Pinpoint the cell where the given text exists, returning its [X, Y] midpoint coordinate. 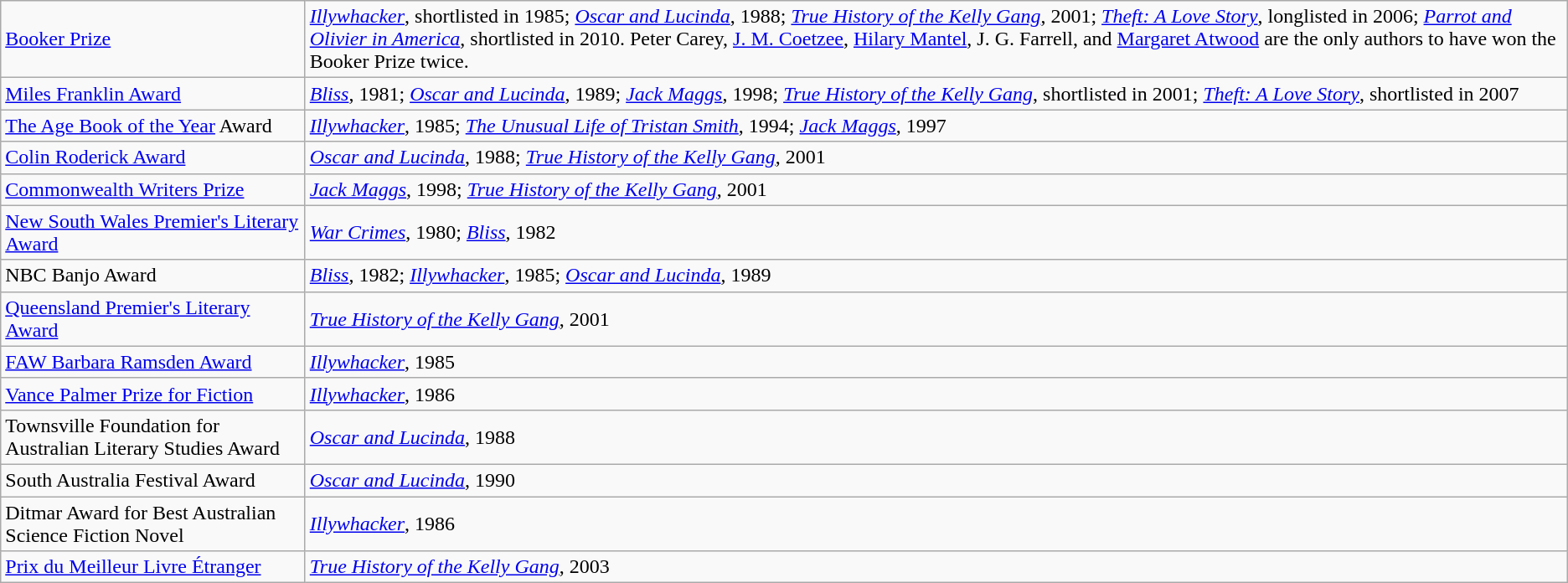
The Age Book of the Year Award [152, 126]
Bliss, 1981; Oscar and Lucinda, 1989; Jack Maggs, 1998; True History of the Kelly Gang, shortlisted in 2001; Theft: A Love Story, shortlisted in 2007 [936, 94]
True History of the Kelly Gang, 2001 [936, 318]
Illywhacker, 1985; The Unusual Life of Tristan Smith, 1994; Jack Maggs, 1997 [936, 126]
Illywhacker, 1985 [936, 362]
Queensland Premier's Literary Award [152, 318]
Oscar and Lucinda, 1988 [936, 437]
Oscar and Lucinda, 1990 [936, 480]
Miles Franklin Award [152, 94]
FAW Barbara Ramsden Award [152, 362]
War Crimes, 1980; Bliss, 1982 [936, 233]
Commonwealth Writers Prize [152, 189]
Townsville Foundation for Australian Literary Studies Award [152, 437]
True History of the Kelly Gang, 2003 [936, 567]
Vance Palmer Prize for Fiction [152, 394]
Prix du Meilleur Livre Étranger [152, 567]
Ditmar Award for Best Australian Science Fiction Novel [152, 523]
Colin Roderick Award [152, 157]
Oscar and Lucinda, 1988; True History of the Kelly Gang, 2001 [936, 157]
NBC Banjo Award [152, 276]
Bliss, 1982; Illywhacker, 1985; Oscar and Lucinda, 1989 [936, 276]
South Australia Festival Award [152, 480]
Jack Maggs, 1998; True History of the Kelly Gang, 2001 [936, 189]
New South Wales Premier's Literary Award [152, 233]
Booker Prize [152, 39]
